Output the (X, Y) coordinate of the center of the cell containing the given text.  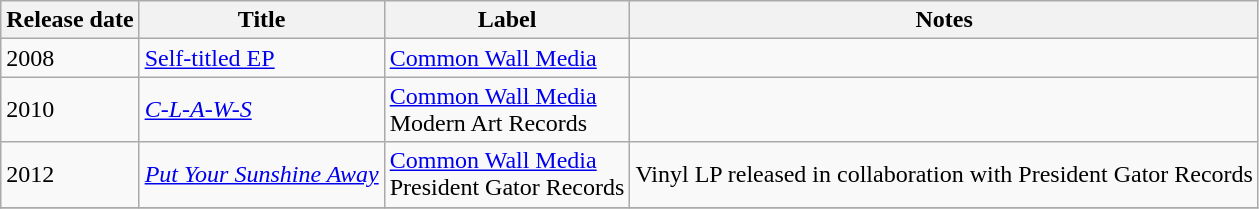
Notes (944, 20)
Common Wall Media (507, 58)
Common Wall Media President Gator Records (507, 174)
Vinyl LP released in collaboration with President Gator Records (944, 174)
Put Your Sunshine Away (262, 174)
C-L-A-W-S (262, 110)
Common Wall Media Modern Art Records (507, 110)
2008 (70, 58)
Title (262, 20)
Self-titled EP (262, 58)
Release date (70, 20)
2010 (70, 110)
2012 (70, 174)
Label (507, 20)
